Scan for the cell matching the given text and deliver its [X, Y] coordinate at center. 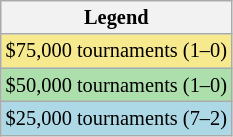
Legend [116, 17]
$25,000 tournaments (7–2) [116, 118]
$50,000 tournaments (1–0) [116, 85]
$75,000 tournaments (1–0) [116, 51]
